Detect which cell encompasses the target text, then output its [X, Y] center coordinate. 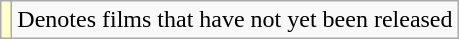
Denotes films that have not yet been released [235, 20]
